Return (X, Y) of the center of cell containing provided text 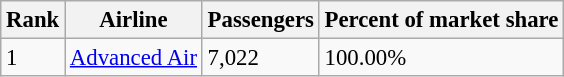
Passengers (260, 20)
Percent of market share (441, 20)
7,022 (260, 58)
1 (33, 58)
Airline (134, 20)
Advanced Air (134, 58)
100.00% (441, 58)
Rank (33, 20)
